Locate the cell with the specified text and output its (x, y) center coordinate. 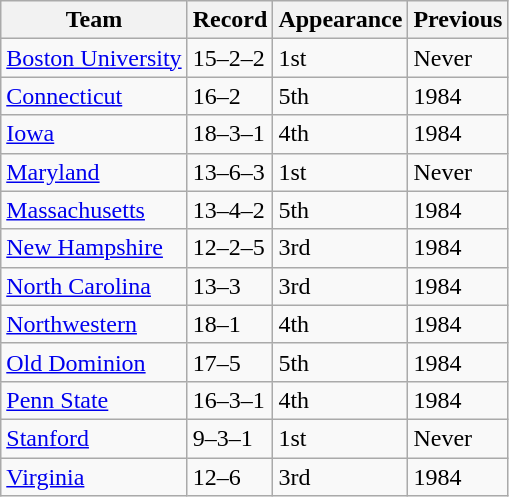
New Hampshire (94, 248)
Appearance (340, 20)
Previous (458, 20)
Massachusetts (94, 210)
18–3–1 (230, 134)
Iowa (94, 134)
Record (230, 20)
Stanford (94, 438)
North Carolina (94, 286)
Boston University (94, 58)
Old Dominion (94, 362)
17–5 (230, 362)
Maryland (94, 172)
Team (94, 20)
13–3 (230, 286)
Virginia (94, 477)
16–3–1 (230, 400)
13–4–2 (230, 210)
12–6 (230, 477)
Northwestern (94, 324)
13–6–3 (230, 172)
15–2–2 (230, 58)
12–2–5 (230, 248)
16–2 (230, 96)
Connecticut (94, 96)
18–1 (230, 324)
Penn State (94, 400)
9–3–1 (230, 438)
